Locate the cell with the specified text and output its (X, Y) center coordinate. 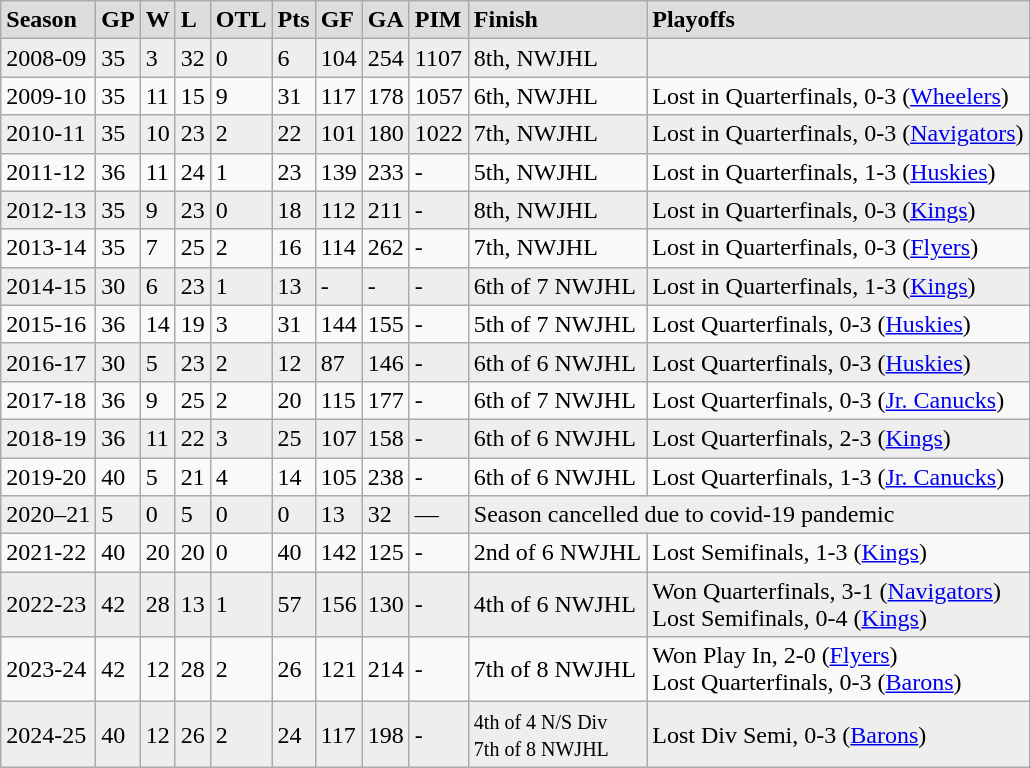
2023-24 (48, 670)
180 (386, 134)
144 (338, 324)
121 (338, 670)
4th of 4 N/S Div7th of 8 NWJHL (557, 734)
Lost in Quarterfinals, 1-3 (Kings) (838, 286)
1022 (438, 134)
Season (48, 20)
2021-22 (48, 553)
15 (192, 96)
Lost in Quarterfinals, 1-3 (Huskies) (838, 172)
Lost in Quarterfinals, 0-3 (Wheelers) (838, 96)
Lost Quarterfinals, 2-3 (Kings) (838, 438)
1057 (438, 96)
146 (386, 362)
2012-13 (48, 210)
10 (158, 134)
178 (386, 96)
2014-15 (48, 286)
104 (338, 58)
211 (386, 210)
GA (386, 20)
130 (386, 604)
125 (386, 553)
Lost in Quarterfinals, 0-3 (Kings) (838, 210)
Won Play In, 2-0 (Flyers)Lost Quarterfinals, 0-3 (Barons) (838, 670)
4th of 6 NWJHL (557, 604)
115 (338, 400)
1107 (438, 58)
101 (338, 134)
156 (338, 604)
Lost Quarterfinals, 1-3 (Jr. Canucks) (838, 477)
16 (294, 248)
Finish (557, 20)
177 (386, 400)
2024-25 (48, 734)
139 (338, 172)
Lost Quarterfinals, 0-3 (Jr. Canucks) (838, 400)
198 (386, 734)
262 (386, 248)
114 (338, 248)
2011-12 (48, 172)
107 (338, 438)
L (192, 20)
18 (294, 210)
21 (192, 477)
2010-11 (48, 134)
2018-19 (48, 438)
155 (386, 324)
57 (294, 604)
105 (338, 477)
142 (338, 553)
5th of 7 NWJHL (557, 324)
Lost in Quarterfinals, 0-3 (Flyers) (838, 248)
6th, NWJHL (557, 96)
2016-17 (48, 362)
— (438, 515)
5th, NWJHL (557, 172)
Lost in Quarterfinals, 0-3 (Navigators) (838, 134)
2009-10 (48, 96)
2013-14 (48, 248)
2022-23 (48, 604)
Lost Div Semi, 0-3 (Barons) (838, 734)
PIM (438, 20)
2020–21 (48, 515)
Playoffs (838, 20)
Pts (294, 20)
2017-18 (48, 400)
OTL (241, 20)
7th of 8 NWJHL (557, 670)
233 (386, 172)
GF (338, 20)
7 (158, 248)
W (158, 20)
19 (192, 324)
Lost Semifinals, 1-3 (Kings) (838, 553)
112 (338, 210)
87 (338, 362)
238 (386, 477)
2019-20 (48, 477)
GP (118, 20)
2015-16 (48, 324)
Season cancelled due to covid-19 pandemic (748, 515)
254 (386, 58)
2nd of 6 NWJHL (557, 553)
158 (386, 438)
4 (241, 477)
Won Quarterfinals, 3-1 (Navigators)Lost Semifinals, 0-4 (Kings) (838, 604)
214 (386, 670)
2008-09 (48, 58)
